Scan for the cell matching the given text and deliver its (X, Y) coordinate at center. 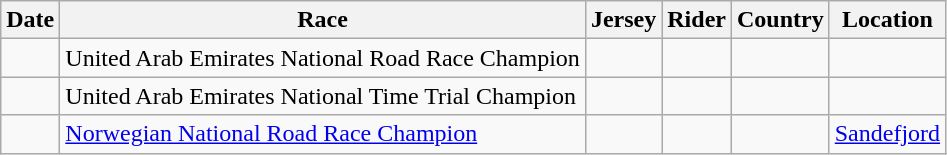
Norwegian National Road Race Champion (323, 134)
Race (323, 20)
United Arab Emirates National Time Trial Champion (323, 96)
United Arab Emirates National Road Race Champion (323, 58)
Date (30, 20)
Country (780, 20)
Jersey (623, 20)
Location (887, 20)
Rider (697, 20)
Sandefjord (887, 134)
